Detect which cell encompasses the target text, then output its [x, y] center coordinate. 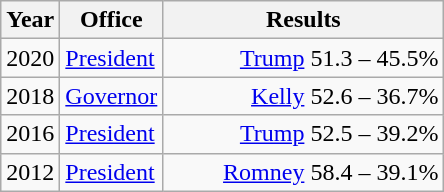
Romney 58.4 – 39.1% [304, 172]
Results [304, 20]
Kelly 52.6 – 36.7% [304, 96]
Governor [112, 96]
Trump 52.5 – 39.2% [304, 134]
Year [30, 20]
2018 [30, 96]
Trump 51.3 – 45.5% [304, 58]
Office [112, 20]
2012 [30, 172]
2020 [30, 58]
2016 [30, 134]
